For the text-containing cell, return its midpoint in (X, Y) coordinate format. 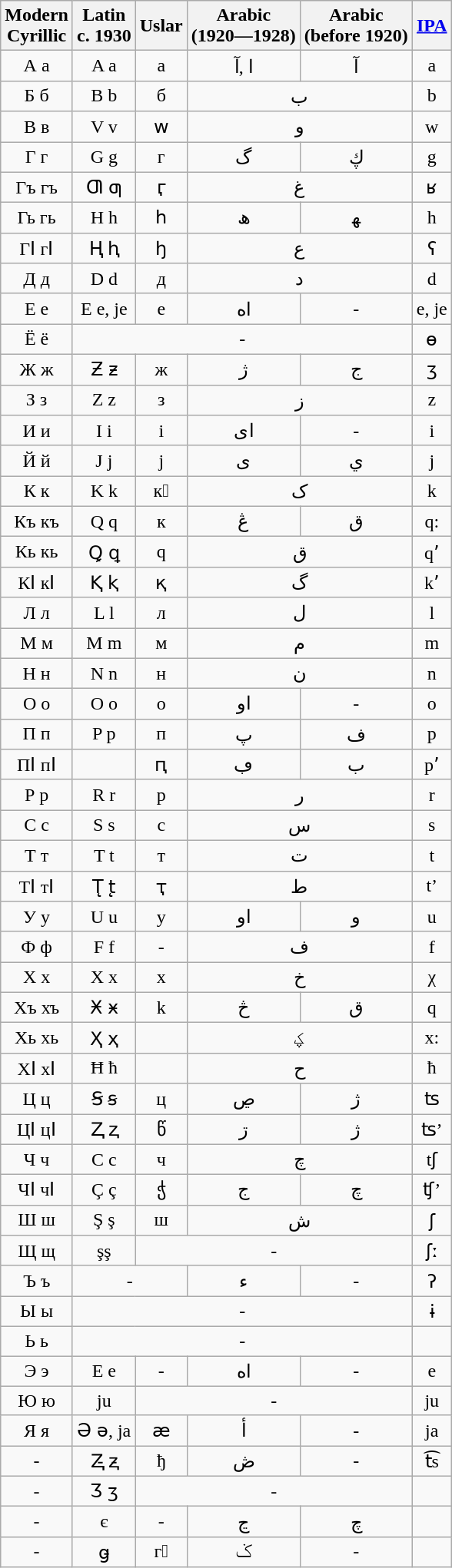
Т т (37, 855)
ݢ (243, 1552)
şş (104, 1251)
ڝ (243, 1099)
ڠ (243, 521)
Хъ хъ (37, 1007)
А а (37, 66)
L l (104, 613)
a (432, 66)
Кь кь (37, 552)
ط (300, 886)
ڗ (243, 1129)
ک (300, 491)
ҭ (161, 886)
Modern Cyrillic (37, 26)
С с (37, 825)
ʕ (432, 248)
ا ,آ (243, 66)
г (161, 157)
Къ къ (37, 521)
П п (37, 734)
ش (300, 1220)
Z z (104, 400)
غ (300, 187)
Uslar (161, 26)
Ꝗ ꝗ (104, 552)
t’ (432, 886)
Ә ә, ja (104, 1431)
ꜧ (161, 248)
Э э (37, 1371)
E e, je (104, 309)
T t (104, 855)
w (432, 127)
є (104, 1522)
V v (104, 127)
о (161, 704)
х (161, 978)
з (161, 400)
ى (243, 461)
أ (243, 1431)
E e (104, 1371)
l (432, 613)
ж (161, 369)
ʒ (432, 369)
G g (104, 157)
ТӀ тӀ (37, 886)
ч (161, 1159)
Arabic (1920—1928) (243, 26)
h (432, 218)
I i (104, 431)
g̵ (104, 1552)
ﻬ (356, 218)
ӷ (161, 187)
IPA (432, 26)
Ь ь (37, 1341)
ڮ (356, 157)
N n (104, 673)
ء (243, 1281)
ھ (243, 218)
Х х (37, 978)
t (432, 855)
tʃ (432, 1159)
Ꞩ ꞩ (104, 1099)
л (161, 613)
к (161, 521)
M m (104, 643)
m (432, 643)
ХӀ хӀ (37, 1068)
C c (104, 1159)
آ (356, 66)
Ƶ ƶ (104, 369)
Ы ы (37, 1312)
წ (161, 1129)
Ş ş (104, 1220)
ز (300, 400)
ح (300, 1068)
Ⱨ ⱨ (104, 248)
e, je (432, 309)
Щ щ (37, 1251)
һ (161, 218)
гᷱ (161, 1552)
ГӀ гӀ (37, 248)
Ч ч (37, 1159)
Ё ё (37, 339)
s (432, 825)
Ц ц (37, 1099)
ي (356, 461)
qʼ (432, 552)
ɨ (432, 1312)
r (432, 795)
И и (37, 431)
H h (104, 218)
ڃ (243, 1522)
ن (300, 673)
اه (243, 1371)
د (300, 279)
Ӿ ӿ (104, 1007)
Г г (37, 157)
p (432, 734)
Й й (37, 461)
ш (161, 1220)
O o (104, 704)
ц (161, 1099)
К к (37, 491)
څ (243, 1007)
Гь гь (37, 218)
ت (300, 855)
d (432, 279)
م (300, 643)
ʁ (432, 187)
ؼ (300, 1038)
b (432, 96)
ل (300, 613)
س (300, 825)
ħ (432, 1068)
М м (37, 643)
ʔ (432, 1281)
б (161, 96)
f (432, 947)
Ħ ħ (104, 1068)
B b (104, 96)
Ж ж (37, 369)
кᷱ (161, 491)
J j (104, 461)
Ъ ъ (37, 1281)
ПӀ пӀ (37, 765)
P p (104, 734)
D d (104, 279)
Д д (37, 279)
ჭ (161, 1190)
р (161, 795)
ʃ (432, 1220)
ЧӀ чӀ (37, 1190)
اى (243, 431)
U u (104, 917)
Ⱬ ⱬ (104, 1129)
u (432, 917)
Б б (37, 96)
ڢ (243, 765)
КӀ кӀ (37, 582)
X x (104, 978)
Ф ф (37, 947)
n (432, 673)
Гъ гъ (37, 187)
ԝ (161, 127)
В в (37, 127)
д (161, 279)
Ю ю (37, 1401)
қ (161, 582)
ԥ (161, 765)
Я я (37, 1431)
Л л (37, 613)
pʼ (432, 765)
ʦ’ (432, 1129)
З з (37, 400)
S s (104, 825)
Ⱪ ⱪ (104, 582)
Ƣ ƣ (104, 187)
ђ (161, 1461)
Ӡ ӡ (104, 1491)
с (161, 825)
R r (104, 795)
ʧ’ (432, 1190)
خ (300, 978)
Е е (37, 309)
g (432, 157)
o (432, 704)
K k (104, 491)
ja (432, 1431)
Arabic (before 1920) (356, 26)
Ҳ ҳ (104, 1038)
A a (104, 66)
ر (300, 795)
ڞ (243, 1461)
اە (243, 309)
Ш ш (37, 1220)
ع (300, 248)
т (161, 855)
x: (432, 1038)
Latin c. 1930 (104, 26)
п (161, 734)
پ (243, 734)
у (161, 917)
н (161, 673)
ʦ (432, 1099)
q: (432, 521)
Н н (37, 673)
Р р (37, 795)
t͡s (432, 1461)
Q q (104, 521)
F f (104, 947)
z (432, 400)
У у (37, 917)
О о (37, 704)
kʼ (432, 582)
ӕ (161, 1431)
Хь хь (37, 1038)
ʃː (432, 1251)
Ç ç (104, 1190)
ЦӀ цӀ (37, 1129)
Ⱬ̵ ⱬ̵ (104, 1461)
м (161, 643)
χ (432, 978)
T̨ t̨ (104, 886)
ɵ (432, 339)
а (161, 66)
